From the cell containing the given text, extract its center point as [x, y] coordinate. 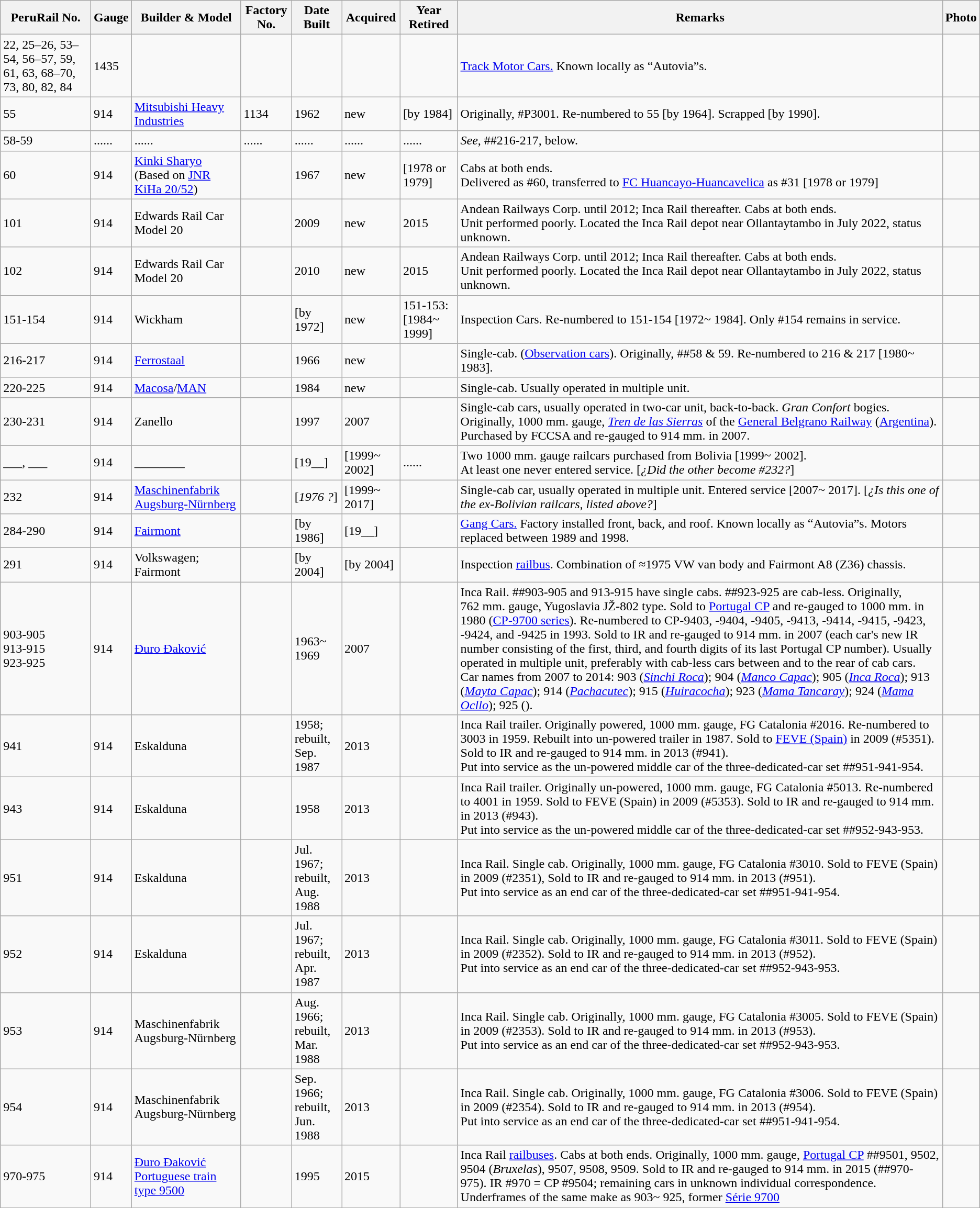
[1999~ 2002] [371, 463]
[1978 or 1979] [429, 175]
[1976 ?] [316, 496]
Fairmont [186, 531]
1967 [316, 175]
284-290 [46, 531]
60 [46, 175]
943 [46, 808]
1963~ 1969 [316, 648]
Remarks [700, 18]
941 [46, 746]
230-231 [46, 421]
Sep. 1966;rebuilt, Jun. 1988 [316, 1107]
151-154 [46, 319]
1958 [316, 808]
1966 [316, 360]
Year Retired [429, 18]
951 [46, 878]
22, 25–26, 53–54, 56–57, 59, 61, 63, 68–70, 73, 80, 82, 84 [46, 66]
55 [46, 114]
Jul. 1967;rebuilt, Apr. 1987 [316, 954]
Kinki Sharyo(Based on JNR KiHa 20/52) [186, 175]
Photo [961, 18]
1995 [316, 1177]
Zanello [186, 421]
___, ___ [46, 463]
[by 1986] [316, 531]
[by 1984] [429, 114]
________ [186, 463]
903-905913-915923-925 [46, 648]
2009 [316, 223]
Originally, #P3001. Re-numbered to 55 [by 1964]. Scrapped [by 1990]. [700, 114]
970-975 [46, 1177]
See, ##216-217, below. [700, 141]
Two 1000 mm. gauge railcars purchased from Bolivia [1999~ 2002].At least one never entered service. [¿Did the other become #232?] [700, 463]
Đuro Đaković Portuguese train type 9500 [186, 1177]
Gang Cars. Factory installed front, back, and roof. Known locally as “Autovia”s. Motors replaced between 1989 and 1998. [700, 531]
Volkswagen;Fairmont [186, 565]
Jul. 1967;rebuilt, Aug. 1988 [316, 878]
232 [46, 496]
952 [46, 954]
Ferrostaal [186, 360]
1962 [316, 114]
[by 1972] [316, 319]
Aug. 1966;rebuilt, Mar. 1988 [316, 1031]
953 [46, 1031]
1134 [266, 114]
[1999~ 2017] [371, 496]
Inspection railbus. Combination of ≈1975 VW van body and Fairmont A8 (Z36) chassis. [700, 565]
1958;rebuilt, Sep. 1987 [316, 746]
58-59 [46, 141]
Date Built [316, 18]
1997 [316, 421]
291 [46, 565]
Gauge [112, 18]
151-153: [1984~ 1999] [429, 319]
Single-cab. Usually operated in multiple unit. [700, 387]
954 [46, 1107]
Acquired [371, 18]
2010 [316, 271]
Macosa/MAN [186, 387]
Factory No. [266, 18]
Track Motor Cars. Known locally as “Autovia”s. [700, 66]
Wickham [186, 319]
Cabs at both ends.Delivered as #60, transferred to FC Huancayo-Huancavelica as #31 [1978 or 1979] [700, 175]
102 [46, 271]
216-217 [46, 360]
Single-cab car, usually operated in multiple unit. Entered service [2007~ 2017]. [¿Is this one of the ex-Bolivian railcars, listed above?] [700, 496]
Single-cab. (Observation cars). Originally, ##58 & 59. Re-numbered to 216 & 217 [1980~ 1983]. [700, 360]
Đuro Đaković [186, 648]
Mitsubishi Heavy Industries [186, 114]
101 [46, 223]
1984 [316, 387]
PeruRail No. [46, 18]
220-225 [46, 387]
1435 [112, 66]
Inspection Cars. Re-numbered to 151-154 [1972~ 1984]. Only #154 remains in service. [700, 319]
Builder & Model [186, 18]
